From the cell containing the given text, extract its center point as (X, Y) coordinate. 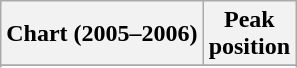
Chart (2005–2006) (102, 34)
Peakposition (249, 34)
